Scan for the cell matching the given text and deliver its (X, Y) coordinate at center. 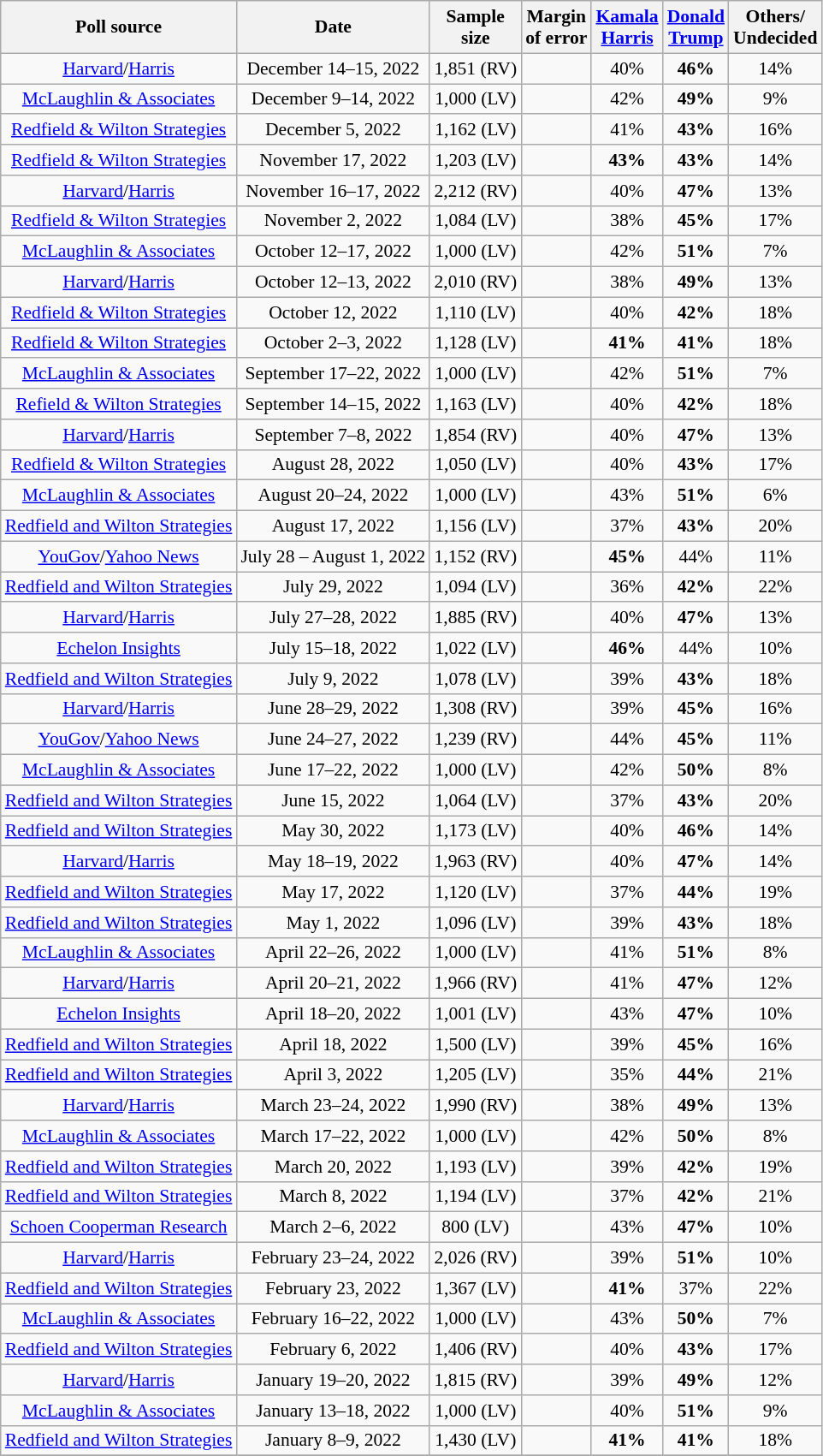
March 17–22, 2022 (333, 1136)
Date (333, 27)
1,078 (LV) (476, 679)
April 18–20, 2022 (333, 1014)
February 23–24, 2022 (333, 1258)
December 14–15, 2022 (333, 68)
September 7–8, 2022 (333, 435)
1,084 (LV) (476, 221)
August 20–24, 2022 (333, 496)
October 2–3, 2022 (333, 343)
1,064 (LV) (476, 800)
1,001 (LV) (476, 1014)
1,193 (LV) (476, 1167)
April 18, 2022 (333, 1044)
June 28–29, 2022 (333, 709)
December 9–14, 2022 (333, 99)
Schoen Cooperman Research (119, 1227)
February 6, 2022 (333, 1350)
1,990 (RV) (476, 1106)
1,851 (RV) (476, 68)
March 20, 2022 (333, 1167)
October 12–13, 2022 (333, 282)
1,128 (LV) (476, 343)
May 17, 2022 (333, 892)
1,096 (LV) (476, 923)
April 22–26, 2022 (333, 953)
35% (626, 1075)
February 23, 2022 (333, 1288)
1,239 (RV) (476, 740)
1,854 (RV) (476, 435)
1,430 (LV) (476, 1441)
November 16–17, 2022 (333, 191)
1,050 (LV) (476, 465)
April 20–21, 2022 (333, 984)
1,406 (RV) (476, 1350)
October 12–17, 2022 (333, 252)
July 28 – August 1, 2022 (333, 556)
May 1, 2022 (333, 923)
January 13–18, 2022 (333, 1411)
1,203 (LV) (476, 160)
December 5, 2022 (333, 130)
July 29, 2022 (333, 587)
1,194 (LV) (476, 1197)
January 8–9, 2022 (333, 1441)
March 2–6, 2022 (333, 1227)
June 15, 2022 (333, 800)
November 17, 2022 (333, 160)
1,094 (LV) (476, 587)
1,110 (LV) (476, 312)
June 17–22, 2022 (333, 770)
1,120 (LV) (476, 892)
September 17–22, 2022 (333, 374)
1,152 (RV) (476, 556)
1,885 (RV) (476, 618)
Refield & Wilton Strategies (119, 404)
1,205 (LV) (476, 1075)
1,963 (RV) (476, 862)
1,815 (RV) (476, 1380)
2,212 (RV) (476, 191)
July 15–18, 2022 (333, 648)
1,163 (LV) (476, 404)
KamalaHarris (626, 27)
1,162 (LV) (476, 130)
1,308 (RV) (476, 709)
6% (775, 496)
Samplesize (476, 27)
Poll source (119, 27)
2,026 (RV) (476, 1258)
1,173 (LV) (476, 831)
800 (LV) (476, 1227)
1,156 (LV) (476, 526)
36% (626, 587)
1,500 (LV) (476, 1044)
March 23–24, 2022 (333, 1106)
1,966 (RV) (476, 984)
July 27–28, 2022 (333, 618)
October 12, 2022 (333, 312)
May 30, 2022 (333, 831)
November 2, 2022 (333, 221)
1,367 (LV) (476, 1288)
Marginof error (556, 27)
1,022 (LV) (476, 648)
February 16–22, 2022 (333, 1319)
January 19–20, 2022 (333, 1380)
August 17, 2022 (333, 526)
July 9, 2022 (333, 679)
May 18–19, 2022 (333, 862)
June 24–27, 2022 (333, 740)
2,010 (RV) (476, 282)
Others/Undecided (775, 27)
DonaldTrump (696, 27)
April 3, 2022 (333, 1075)
August 28, 2022 (333, 465)
September 14–15, 2022 (333, 404)
March 8, 2022 (333, 1197)
